Return [X, Y] of the center of cell containing provided text 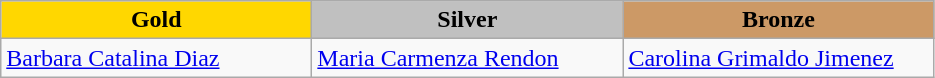
Carolina Grimaldo Jimenez [778, 58]
Maria Carmenza Rendon [468, 58]
Silver [468, 20]
Gold [156, 20]
Barbara Catalina Diaz [156, 58]
Bronze [778, 20]
